Extract the (x, y) coordinate from the center of the cell holding the provided text.  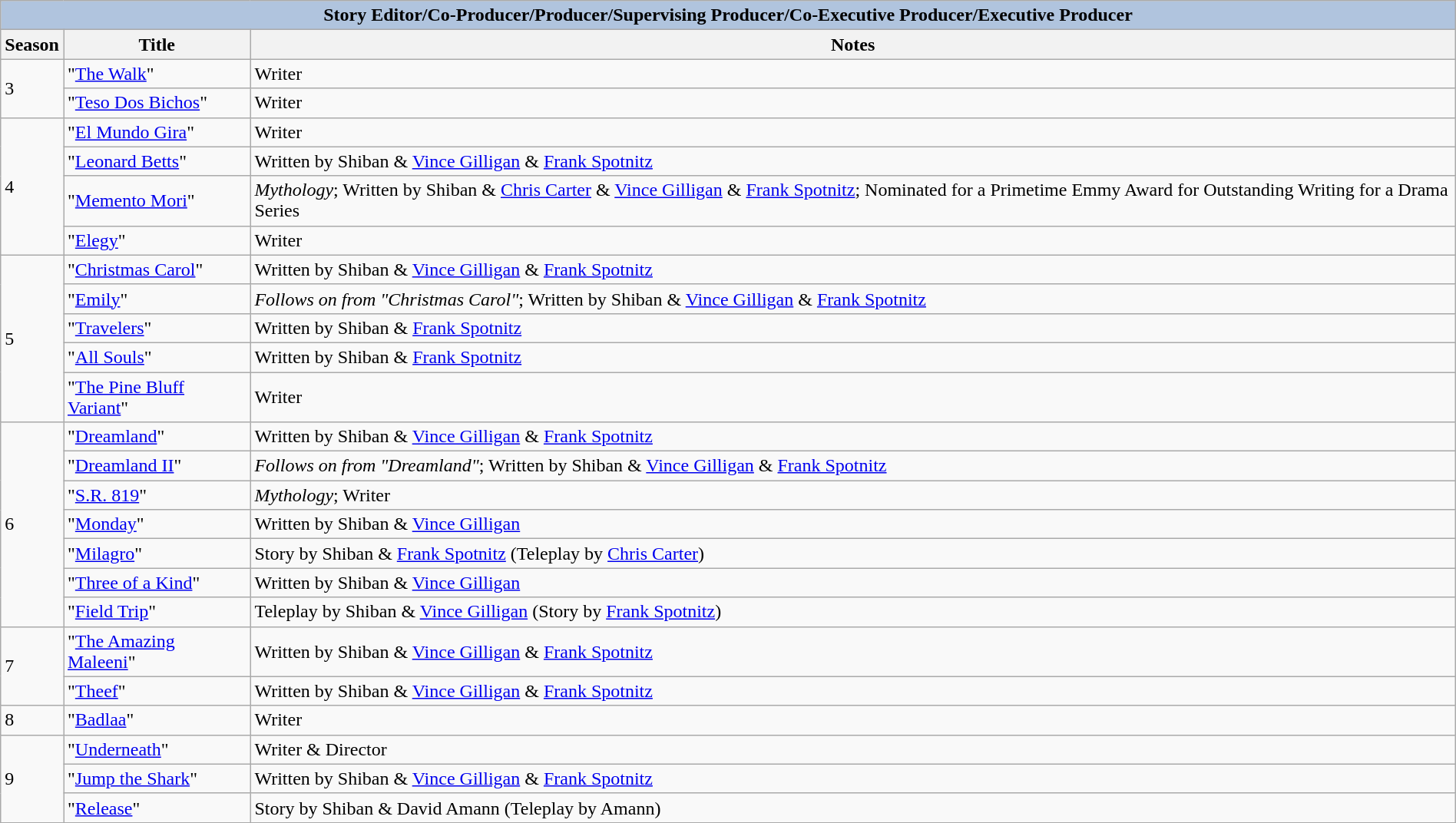
Story Editor/Co-Producer/Producer/Supervising Producer/Co-Executive Producer/Executive Producer (728, 15)
"Underneath" (157, 749)
3 (32, 88)
"Elegy" (157, 240)
Mythology; Writer (852, 495)
4 (32, 186)
Title (157, 45)
"Dreamland" (157, 437)
9 (32, 778)
"Badlaa" (157, 720)
"The Pine Bluff Variant" (157, 396)
"Teso Dos Bichos" (157, 103)
"Release" (157, 808)
6 (32, 524)
"Christmas Carol" (157, 269)
"Jump the Shark" (157, 778)
Story by Shiban & David Amann (Teleplay by Amann) (852, 808)
"Travelers" (157, 328)
5 (32, 338)
Story by Shiban & Frank Spotnitz (Teleplay by Chris Carter) (852, 554)
Season (32, 45)
"Theef" (157, 691)
Notes (852, 45)
"S.R. 819" (157, 495)
"The Walk" (157, 74)
Follows on from "Christmas Carol"; Written by Shiban & Vince Gilligan & Frank Spotnitz (852, 299)
"Dreamland II" (157, 466)
"Three of a Kind" (157, 583)
Writer & Director (852, 749)
8 (32, 720)
"The Amazing Maleeni" (157, 651)
"Leonard Betts" (157, 161)
"El Mundo Gira" (157, 132)
"All Souls" (157, 357)
"Field Trip" (157, 612)
"Emily" (157, 299)
"Memento Mori" (157, 201)
Follows on from "Dreamland"; Written by Shiban & Vince Gilligan & Frank Spotnitz (852, 466)
"Monday" (157, 524)
Teleplay by Shiban & Vince Gilligan (Story by Frank Spotnitz) (852, 612)
7 (32, 666)
"Milagro" (157, 554)
